From the cell containing the given text, extract its center point as (x, y) coordinate. 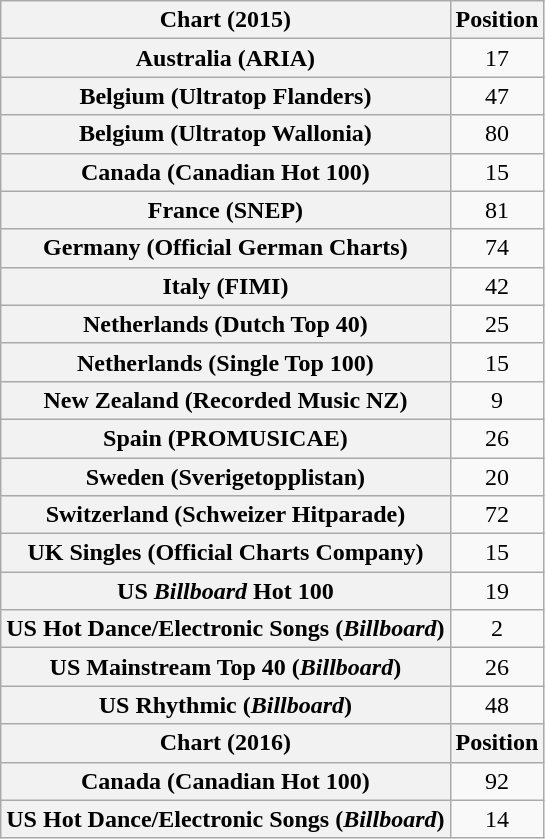
UK Singles (Official Charts Company) (226, 553)
US Rhythmic (Billboard) (226, 705)
Chart (2015) (226, 20)
Belgium (Ultratop Wallonia) (226, 134)
Netherlands (Dutch Top 40) (226, 324)
Switzerland (Schweizer Hitparade) (226, 515)
Sweden (Sverigetopplistan) (226, 477)
Belgium (Ultratop Flanders) (226, 96)
14 (497, 819)
Chart (2016) (226, 743)
Netherlands (Single Top 100) (226, 362)
Spain (PROMUSICAE) (226, 438)
47 (497, 96)
42 (497, 286)
France (SNEP) (226, 210)
80 (497, 134)
2 (497, 629)
25 (497, 324)
74 (497, 248)
20 (497, 477)
US Billboard Hot 100 (226, 591)
Germany (Official German Charts) (226, 248)
Italy (FIMI) (226, 286)
81 (497, 210)
17 (497, 58)
72 (497, 515)
48 (497, 705)
92 (497, 781)
Australia (ARIA) (226, 58)
US Mainstream Top 40 (Billboard) (226, 667)
New Zealand (Recorded Music NZ) (226, 400)
19 (497, 591)
9 (497, 400)
